Pinpoint the cell where the given text exists, returning its (x, y) midpoint coordinate. 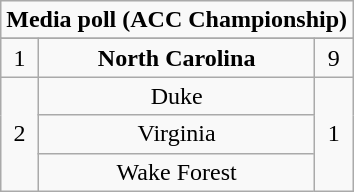
Duke (177, 96)
Media poll (ACC Championship) (177, 20)
North Carolina (177, 58)
2 (20, 134)
Virginia (177, 134)
9 (334, 58)
Wake Forest (177, 172)
